Capture the cell that displays the provided text and extract its [x, y] central coordinate. 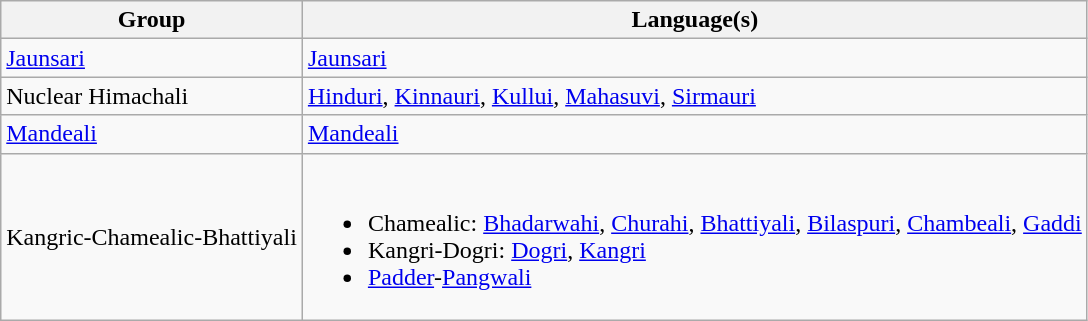
Nuclear Himachali [152, 96]
Hinduri, Kinnauri, Kullui, Mahasuvi, Sirmauri [694, 96]
Group [152, 20]
Chamealic: Bhadarwahi, Churahi, Bhattiyali, Bilaspuri, Chambeali, GaddiKangri-Dogri: Dogri, KangriPadder-Pangwali [694, 236]
Kangric-Chamealic-Bhattiyali [152, 236]
Language(s) [694, 20]
